Detect which cell encompasses the target text, then output its (x, y) center coordinate. 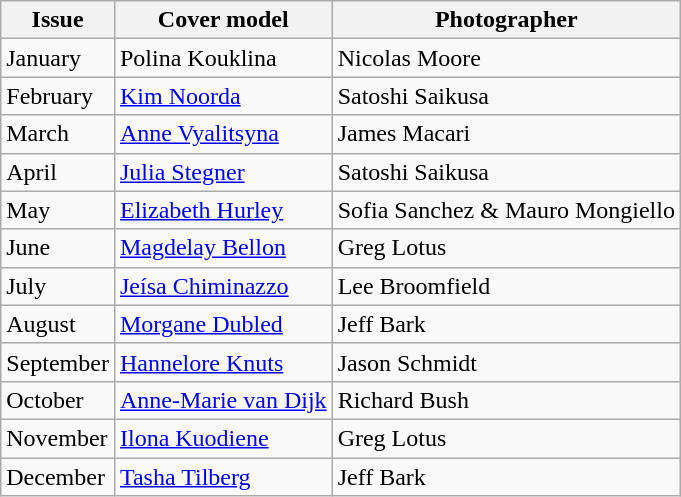
Julia Stegner (223, 172)
Sofia Sanchez & Mauro Mongiello (506, 210)
Richard Bush (506, 400)
Morgane Dubled (223, 324)
James Macari (506, 134)
Anne-Marie van Dijk (223, 400)
January (58, 58)
March (58, 134)
July (58, 286)
Elizabeth Hurley (223, 210)
Photographer (506, 20)
Lee Broomfield (506, 286)
Polina Kouklina (223, 58)
Tasha Tilberg (223, 477)
Cover model (223, 20)
Kim Noorda (223, 96)
Ilona Kuodiene (223, 438)
Jeísa Chiminazzo (223, 286)
Anne Vyalitsyna (223, 134)
Magdelay Bellon (223, 248)
Hannelore Knuts (223, 362)
August (58, 324)
April (58, 172)
May (58, 210)
Issue (58, 20)
December (58, 477)
Jason Schmidt (506, 362)
June (58, 248)
Nicolas Moore (506, 58)
February (58, 96)
September (58, 362)
October (58, 400)
November (58, 438)
